Return the (x, y) coordinate for the center point of the cell that contains the specified text.  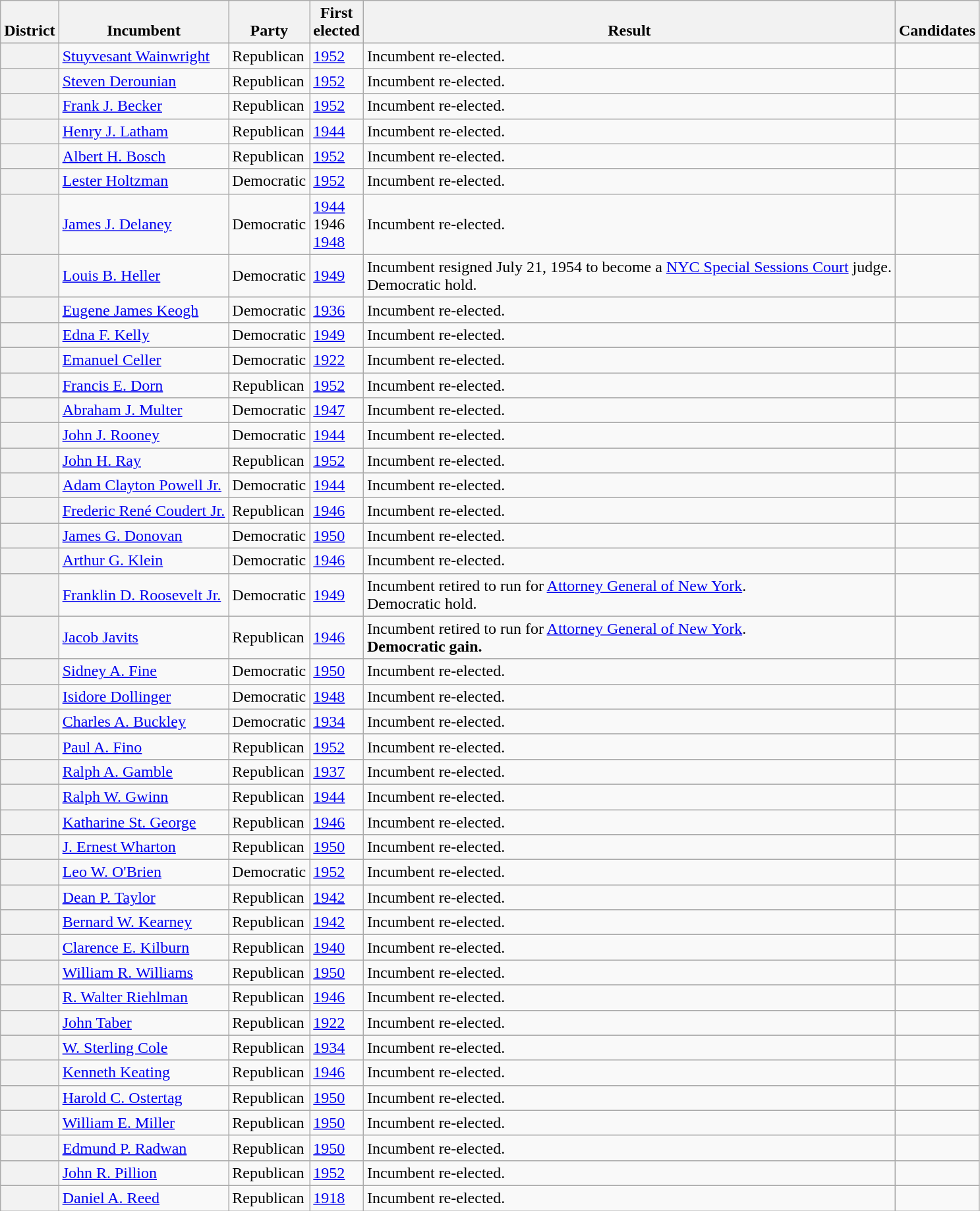
John Taber (144, 1023)
District (30, 22)
Henry J. Latham (144, 131)
John J. Rooney (144, 436)
W. Sterling Cole (144, 1048)
James G. Donovan (144, 536)
Franklin D. Roosevelt Jr. (144, 594)
Incumbent resigned July 21, 1954 to become a NYC Special Sessions Court judge.Democratic hold. (629, 275)
Clarence E. Kilburn (144, 947)
Francis E. Dorn (144, 385)
Adam Clayton Powell Jr. (144, 486)
James J. Delaney (144, 224)
1936 (337, 310)
Kenneth Keating (144, 1073)
1918 (337, 1198)
Charles A. Buckley (144, 721)
Result (629, 22)
Ralph W. Gwinn (144, 797)
Frederic René Coudert Jr. (144, 511)
Paul A. Fino (144, 746)
1947 (337, 410)
Bernard W. Kearney (144, 922)
Incumbent (144, 22)
William R. Williams (144, 972)
Katharine St. George (144, 822)
Lester Holtzman (144, 181)
Arthur G. Klein (144, 561)
Dean P. Taylor (144, 897)
Eugene James Keogh (144, 310)
Abraham J. Multer (144, 410)
Incumbent retired to run for Attorney General of New York.Democratic hold. (629, 594)
1948 (337, 696)
Harold C. Ostertag (144, 1098)
Leo W. O'Brien (144, 872)
Edna F. Kelly (144, 335)
R. Walter Riehlman (144, 998)
Incumbent retired to run for Attorney General of New York.Democratic gain. (629, 638)
1937 (337, 772)
19441946 1948 (337, 224)
Emanuel Celler (144, 360)
Candidates (937, 22)
Steven Derounian (144, 81)
Stuyvesant Wainwright (144, 56)
John R. Pillion (144, 1173)
Ralph A. Gamble (144, 772)
William E. Miller (144, 1123)
J. Ernest Wharton (144, 847)
Louis B. Heller (144, 275)
John H. Ray (144, 461)
1940 (337, 947)
Sidney A. Fine (144, 671)
Frank J. Becker (144, 106)
Jacob Javits (144, 638)
Edmund P. Radwan (144, 1148)
Daniel A. Reed (144, 1198)
Isidore Dollinger (144, 696)
Albert H. Bosch (144, 156)
Party (269, 22)
Firstelected (337, 22)
